Extract the [X, Y] coordinate from the center of the cell holding the provided text.  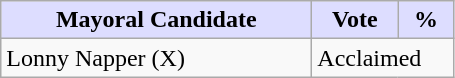
% [426, 20]
Lonny Napper (X) [156, 58]
Mayoral Candidate [156, 20]
Vote [355, 20]
Acclaimed [383, 58]
